Identify which cell holds the provided text, then report its [x, y] central coordinate. 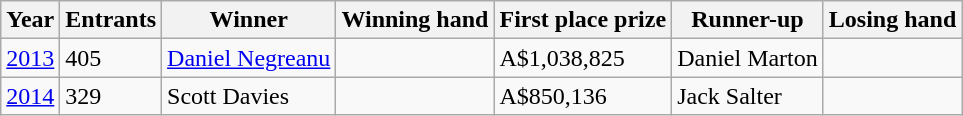
Losing hand [892, 20]
Daniel Negreanu [249, 58]
Jack Salter [748, 96]
Entrants [111, 20]
Runner-up [748, 20]
2013 [30, 58]
Scott Davies [249, 96]
First place prize [583, 20]
A$850,136 [583, 96]
A$1,038,825 [583, 58]
405 [111, 58]
Winning hand [415, 20]
Daniel Marton [748, 58]
Year [30, 20]
329 [111, 96]
2014 [30, 96]
Winner [249, 20]
